Detect which cell encompasses the target text, then output its (X, Y) center coordinate. 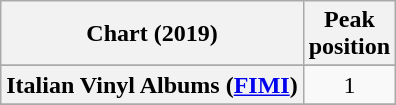
1 (349, 85)
Italian Vinyl Albums (FIMI) (152, 85)
Peakposition (349, 34)
Chart (2019) (152, 34)
